From the cell containing the given text, extract its center point as (X, Y) coordinate. 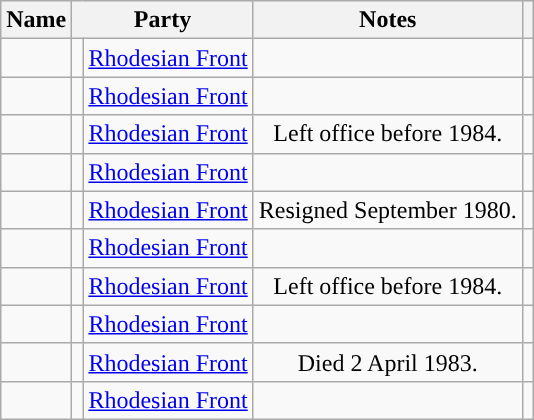
Died 2 April 1983. (388, 362)
Notes (388, 20)
Name (36, 20)
Party (162, 20)
Resigned September 1980. (388, 210)
